Find where the given text appears and provide that cell's center as (x, y) coordinate. 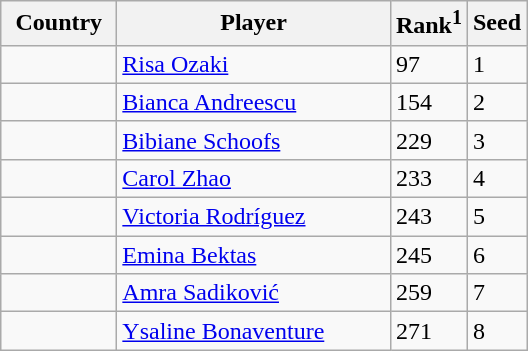
245 (428, 255)
259 (428, 293)
Emina Bektas (254, 255)
Player (254, 24)
Bianca Andreescu (254, 102)
Carol Zhao (254, 178)
229 (428, 140)
Risa Ozaki (254, 64)
271 (428, 331)
2 (496, 102)
Rank1 (428, 24)
154 (428, 102)
3 (496, 140)
Victoria Rodríguez (254, 217)
7 (496, 293)
8 (496, 331)
Ysaline Bonaventure (254, 331)
6 (496, 255)
Amra Sadiković (254, 293)
5 (496, 217)
1 (496, 64)
Seed (496, 24)
Bibiane Schoofs (254, 140)
Country (59, 24)
243 (428, 217)
4 (496, 178)
233 (428, 178)
97 (428, 64)
